Identify which cell holds the provided text, then report its [x, y] central coordinate. 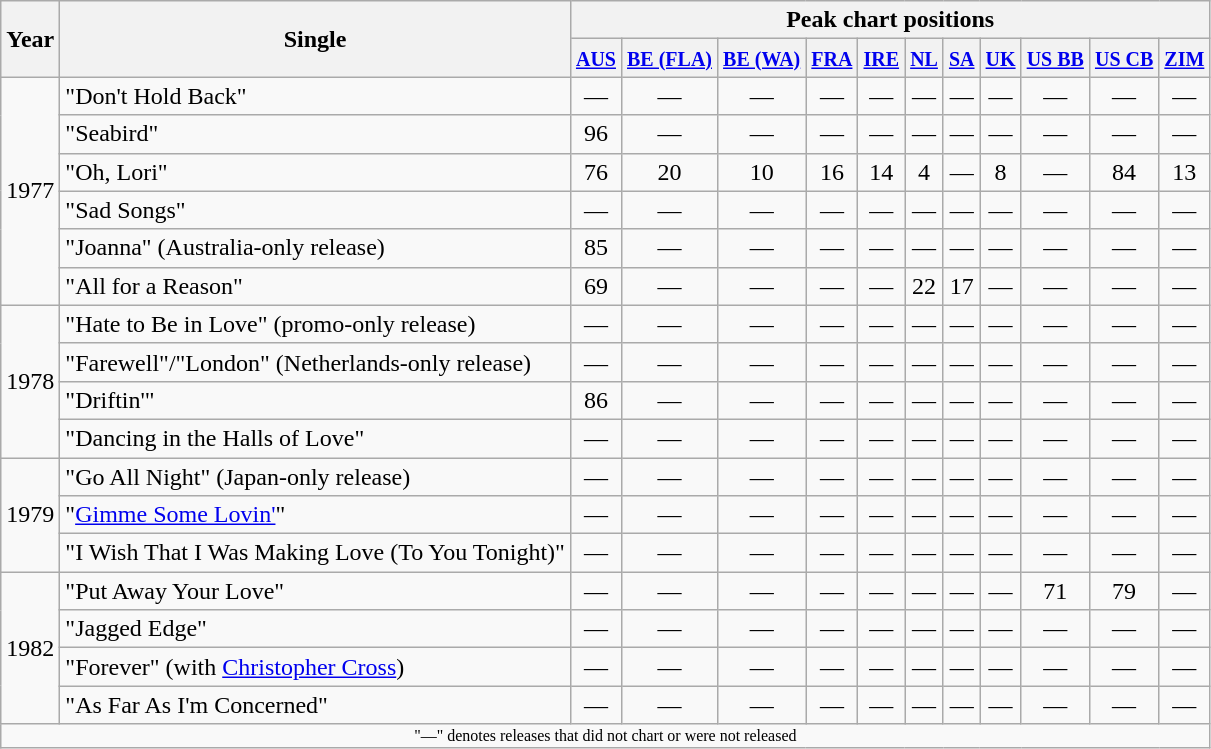
96 [596, 134]
20 [669, 172]
71 [1055, 591]
AUS [596, 58]
IRE [882, 58]
8 [1000, 172]
US BB [1055, 58]
"I Wish That I Was Making Love (To You Tonight)" [316, 553]
NL [924, 58]
BE (WA) [762, 58]
Single [316, 39]
1978 [30, 381]
"Dancing in the Halls of Love" [316, 438]
"Driftin'" [316, 400]
"As Far As I'm Concerned" [316, 705]
"Jagged Edge" [316, 629]
16 [832, 172]
"Joanna" (Australia-only release) [316, 248]
"Hate to Be in Love" (promo-only release) [316, 324]
"Oh, Lori" [316, 172]
69 [596, 286]
84 [1124, 172]
79 [1124, 591]
Year [30, 39]
1982 [30, 648]
13 [1184, 172]
"All for a Reason" [316, 286]
17 [962, 286]
1977 [30, 191]
ZIM [1184, 58]
"—" denotes releases that did not chart or were not released [606, 736]
"Put Away Your Love" [316, 591]
22 [924, 286]
"Forever" (with Christopher Cross) [316, 667]
SA [962, 58]
76 [596, 172]
BE (FLA) [669, 58]
"Farewell"/"London" (Netherlands-only release) [316, 362]
14 [882, 172]
"Don't Hold Back" [316, 96]
Peak chart positions [890, 20]
85 [596, 248]
10 [762, 172]
"Seabird" [316, 134]
1979 [30, 515]
4 [924, 172]
"Gimme Some Lovin'" [316, 515]
"Go All Night" (Japan-only release) [316, 477]
UK [1000, 58]
86 [596, 400]
"Sad Songs" [316, 210]
US CB [1124, 58]
FRA [832, 58]
